Capture the cell that displays the provided text and extract its (X, Y) central coordinate. 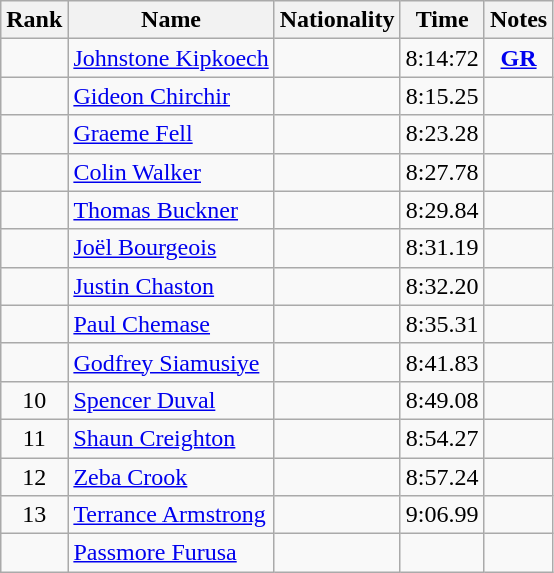
8:57.24 (442, 477)
11 (34, 438)
8:35.31 (442, 324)
Shaun Creighton (171, 438)
8:31.19 (442, 248)
12 (34, 477)
10 (34, 400)
Graeme Fell (171, 134)
Godfrey Siamusiye (171, 362)
Passmore Furusa (171, 553)
Spencer Duval (171, 400)
Zeba Crook (171, 477)
Terrance Armstrong (171, 515)
Name (171, 20)
8:41.83 (442, 362)
8:29.84 (442, 210)
8:32.20 (442, 286)
Colin Walker (171, 172)
13 (34, 515)
9:06.99 (442, 515)
Nationality (337, 20)
Gideon Chirchir (171, 96)
Rank (34, 20)
8:54.27 (442, 438)
Johnstone Kipkoech (171, 58)
8:27.78 (442, 172)
8:49.08 (442, 400)
8:23.28 (442, 134)
8:15.25 (442, 96)
Time (442, 20)
Paul Chemase (171, 324)
Justin Chaston (171, 286)
Notes (518, 20)
Joël Bourgeois (171, 248)
Thomas Buckner (171, 210)
GR (518, 58)
8:14:72 (442, 58)
